Output the [X, Y] coordinate of the center of the cell containing the given text.  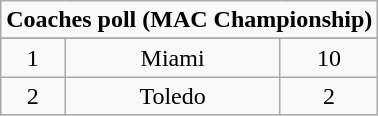
Miami [172, 58]
Coaches poll (MAC Championship) [190, 20]
1 [33, 58]
Toledo [172, 96]
10 [329, 58]
